Scan for the cell matching the given text and deliver its (X, Y) coordinate at center. 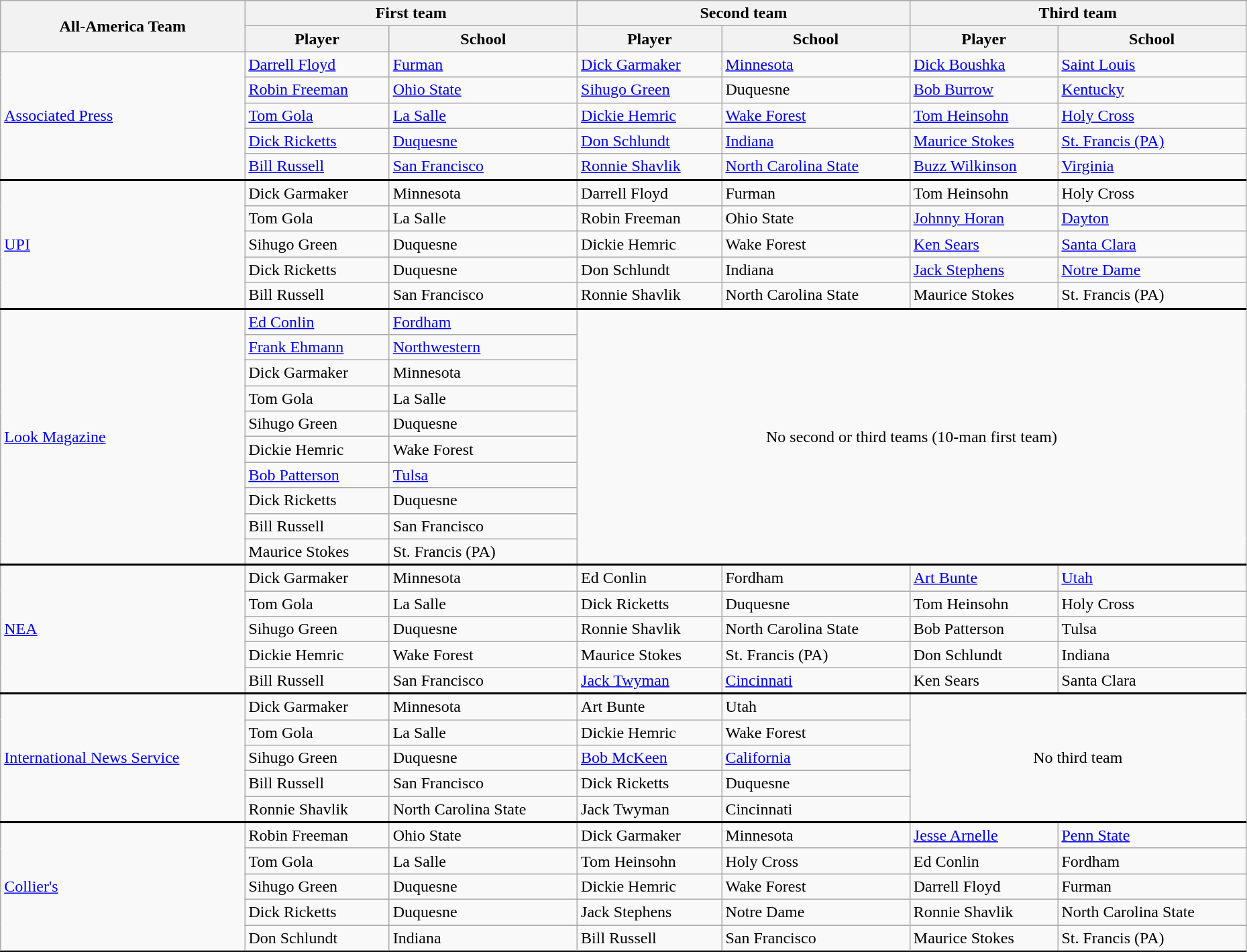
Kentucky (1152, 90)
NEA (123, 629)
Dayton (1152, 219)
Virginia (1152, 166)
Look Magazine (123, 437)
Dick Boushka (983, 64)
Frank Ehmann (317, 348)
All-America Team (123, 26)
No third team (1077, 758)
Second team (744, 13)
Associated Press (123, 115)
International News Service (123, 758)
Bob Burrow (983, 90)
First team (411, 13)
Johnny Horan (983, 219)
Penn State (1152, 836)
Northwestern (483, 348)
No second or third teams (10-man first team) (912, 437)
UPI (123, 244)
Saint Louis (1152, 64)
Buzz Wilkinson (983, 166)
California (816, 758)
Collier's (123, 887)
Bob McKeen (649, 758)
Jesse Arnelle (983, 836)
Third team (1077, 13)
